Return the [x, y] coordinate for the center point of the cell that contains the specified text.  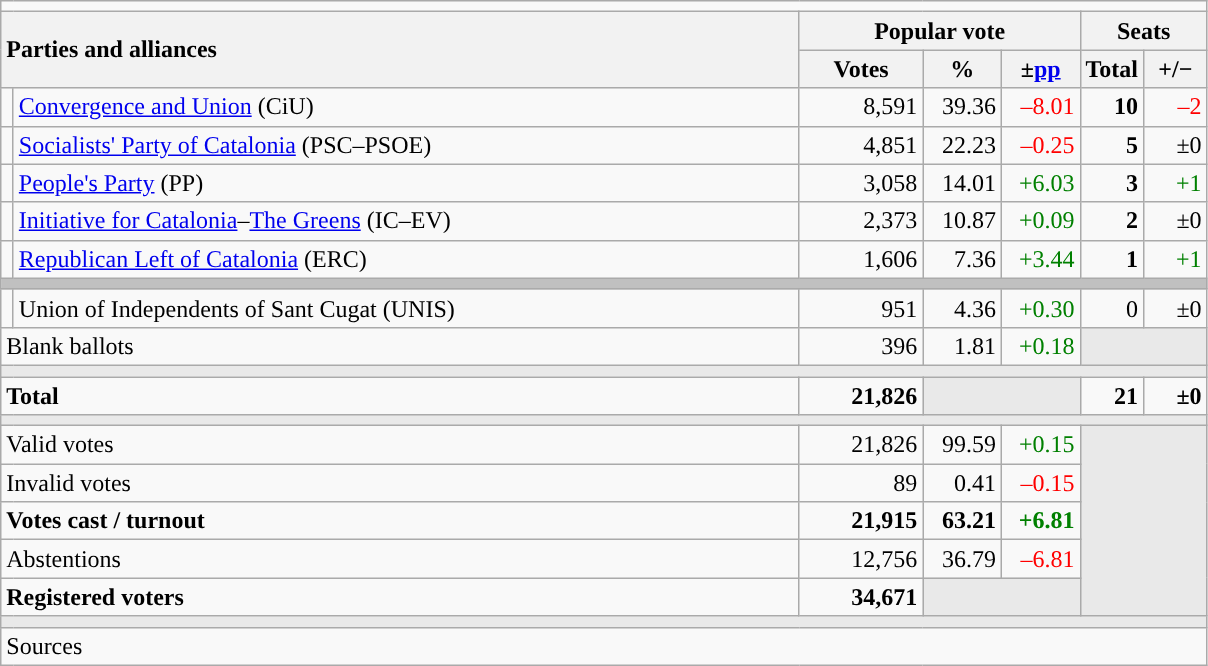
39.36 [962, 107]
10 [1112, 107]
14.01 [962, 183]
Sources [604, 646]
Republican Left of Catalonia (ERC) [406, 259]
% [962, 69]
Parties and alliances [400, 50]
21 [1112, 395]
Valid votes [400, 445]
12,756 [861, 559]
+/− [1176, 69]
5 [1112, 145]
396 [861, 346]
10.87 [962, 221]
8,591 [861, 107]
+0.18 [1040, 346]
36.79 [962, 559]
±pp [1040, 69]
Registered voters [400, 597]
951 [861, 308]
4,851 [861, 145]
2 [1112, 221]
2,373 [861, 221]
4.36 [962, 308]
Seats [1144, 31]
Abstentions [400, 559]
–8.01 [1040, 107]
–0.25 [1040, 145]
3,058 [861, 183]
Votes [861, 69]
–2 [1176, 107]
Blank ballots [400, 346]
7.36 [962, 259]
34,671 [861, 597]
3 [1112, 183]
+0.15 [1040, 445]
21,915 [861, 521]
1.81 [962, 346]
+0.09 [1040, 221]
Invalid votes [400, 483]
People's Party (PP) [406, 183]
99.59 [962, 445]
–0.15 [1040, 483]
0 [1112, 308]
+0.30 [1040, 308]
89 [861, 483]
1,606 [861, 259]
Votes cast / turnout [400, 521]
Initiative for Catalonia–The Greens (IC–EV) [406, 221]
+6.03 [1040, 183]
–6.81 [1040, 559]
63.21 [962, 521]
1 [1112, 259]
0.41 [962, 483]
+6.81 [1040, 521]
Union of Independents of Sant Cugat (UNIS) [406, 308]
22.23 [962, 145]
Socialists' Party of Catalonia (PSC–PSOE) [406, 145]
Popular vote [940, 31]
+3.44 [1040, 259]
Convergence and Union (CiU) [406, 107]
